Locate the cell with the specified text and output its (X, Y) center coordinate. 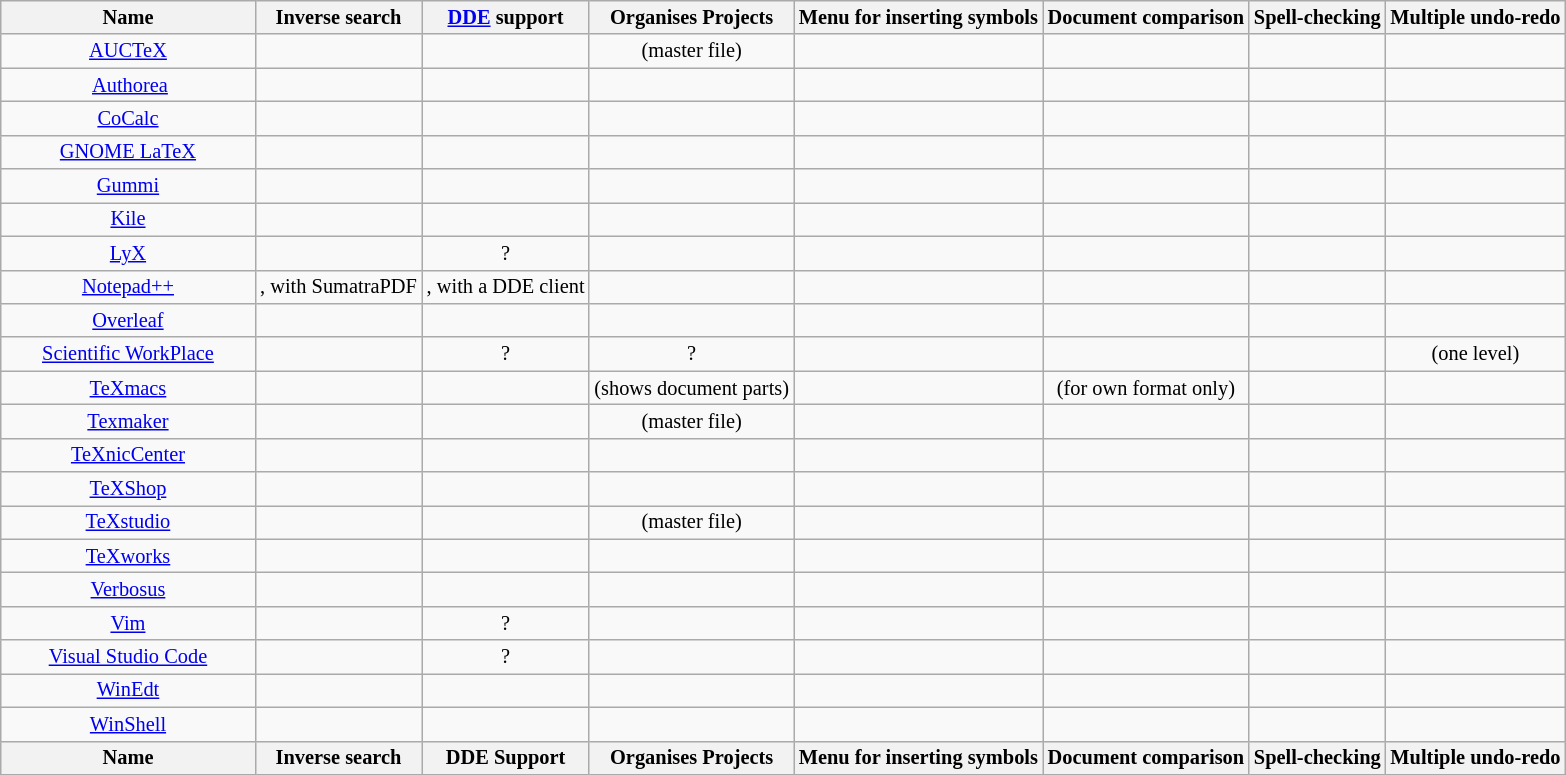
Scientific WorkPlace (128, 354)
DDE Support (506, 758)
TeXmacs (128, 388)
CoCalc (128, 118)
LyX (128, 253)
Overleaf (128, 320)
(shows document parts) (691, 388)
Authorea (128, 85)
, with a DDE client (506, 287)
GNOME LaTeX (128, 152)
TeXstudio (128, 522)
Verbosus (128, 589)
Kile (128, 219)
TeXnicCenter (128, 455)
(one level) (1476, 354)
(for own format only) (1146, 388)
, with SumatraPDF (338, 287)
Vim (128, 623)
DDE support (506, 17)
AUCTeX (128, 51)
WinShell (128, 724)
WinEdt (128, 690)
Notepad++ (128, 287)
TeXworks (128, 556)
TeXShop (128, 489)
Gummi (128, 186)
Visual Studio Code (128, 657)
Texmaker (128, 421)
